Capture the cell that displays the provided text and extract its [x, y] central coordinate. 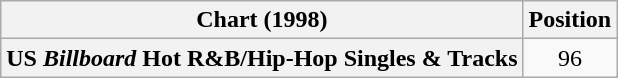
US Billboard Hot R&B/Hip-Hop Singles & Tracks [262, 58]
96 [570, 58]
Position [570, 20]
Chart (1998) [262, 20]
